For the text-containing cell, return its midpoint in [X, Y] coordinate format. 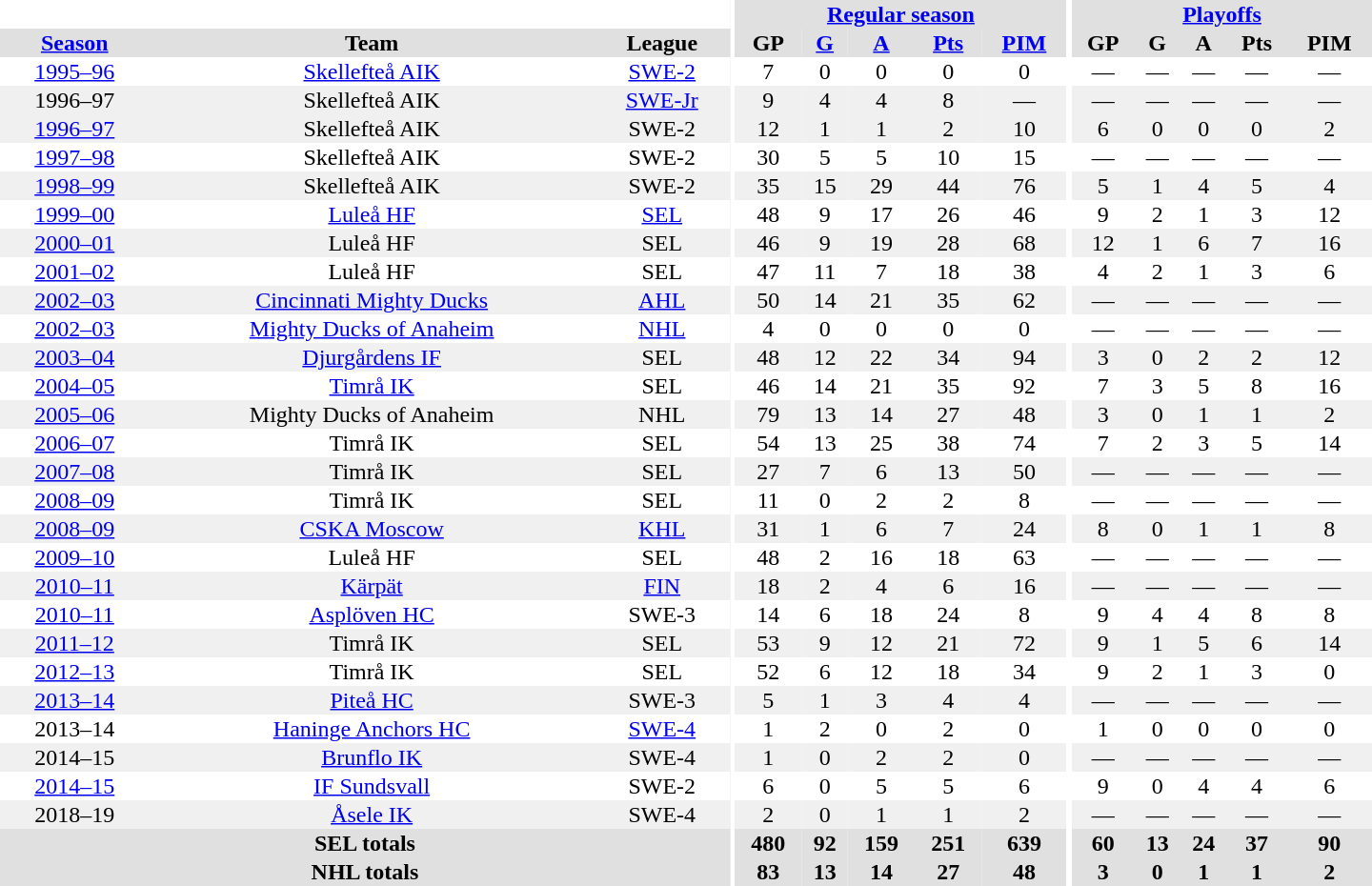
2000–01 [74, 243]
60 [1103, 843]
74 [1023, 443]
2007–08 [74, 472]
54 [768, 443]
63 [1023, 557]
17 [881, 214]
90 [1329, 843]
AHL [662, 300]
251 [948, 843]
2009–10 [74, 557]
1995–96 [74, 71]
2001–02 [74, 272]
KHL [662, 529]
Brunflo IK [372, 757]
Asplöven HC [372, 614]
2011–12 [74, 643]
53 [768, 643]
2012–13 [74, 672]
62 [1023, 300]
Cincinnati Mighty Ducks [372, 300]
Season [74, 43]
NHL totals [365, 872]
Haninge Anchors HC [372, 729]
League [662, 43]
68 [1023, 243]
94 [1023, 357]
2004–05 [74, 386]
Djurgårdens IF [372, 357]
37 [1258, 843]
30 [768, 157]
159 [881, 843]
72 [1023, 643]
Regular season [900, 14]
47 [768, 272]
76 [1023, 186]
Team [372, 43]
480 [768, 843]
19 [881, 243]
83 [768, 872]
44 [948, 186]
Playoffs [1221, 14]
1997–98 [74, 157]
Piteå HC [372, 700]
79 [768, 414]
2003–04 [74, 357]
1998–99 [74, 186]
1999–00 [74, 214]
2018–19 [74, 815]
29 [881, 186]
31 [768, 529]
28 [948, 243]
639 [1023, 843]
22 [881, 357]
52 [768, 672]
CSKA Moscow [372, 529]
2006–07 [74, 443]
Kärpät [372, 586]
26 [948, 214]
Åsele IK [372, 815]
IF Sundsvall [372, 786]
SEL totals [365, 843]
FIN [662, 586]
SWE-Jr [662, 100]
2005–06 [74, 414]
25 [881, 443]
